Scan for the cell matching the given text and deliver its (x, y) coordinate at center. 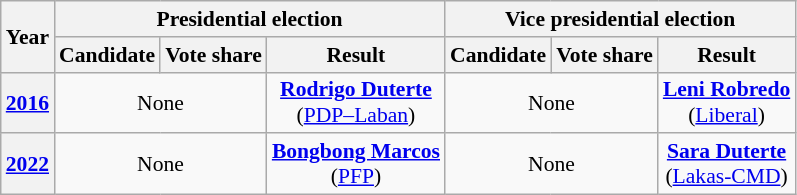
2016 (28, 102)
Bongbong Marcos(PFP) (356, 164)
Vice presidential election (620, 19)
Rodrigo Duterte(PDP–Laban) (356, 102)
2022 (28, 164)
Year (28, 36)
Sara Duterte(Lakas-CMD) (726, 164)
Presidential election (250, 19)
Leni Robredo(Liberal) (726, 102)
